Scan for the cell matching the given text and deliver its [x, y] coordinate at center. 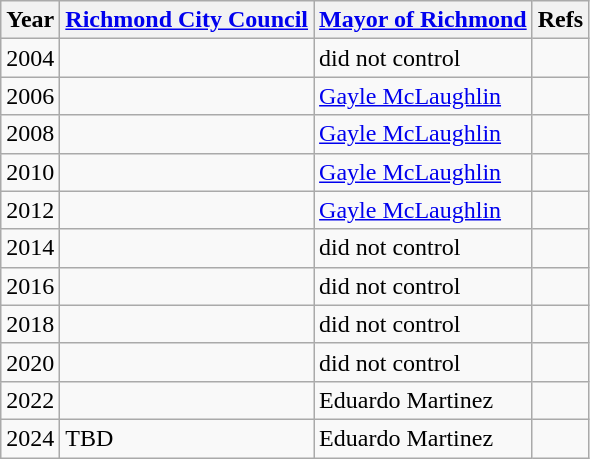
Mayor of Richmond [424, 20]
2008 [30, 134]
2004 [30, 58]
2010 [30, 172]
2024 [30, 438]
2020 [30, 362]
2018 [30, 324]
Refs [560, 20]
2014 [30, 248]
2016 [30, 286]
Year [30, 20]
2012 [30, 210]
2022 [30, 400]
Richmond City Council [187, 20]
TBD [187, 438]
2006 [30, 96]
